Identify which cell holds the provided text, then report its (X, Y) central coordinate. 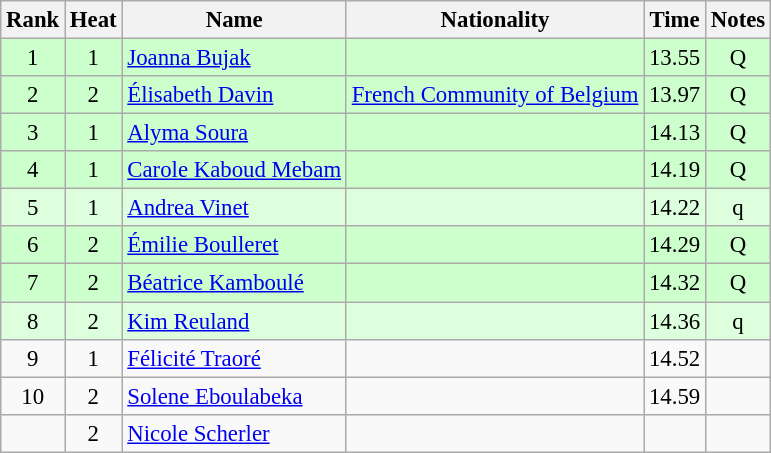
5 (33, 208)
6 (33, 245)
Béatrice Kamboulé (234, 283)
Élisabeth Davin (234, 95)
9 (33, 358)
Notes (738, 20)
Nicole Scherler (234, 433)
Solene Eboulabeka (234, 396)
14.36 (675, 321)
13.97 (675, 95)
Nationality (494, 20)
14.29 (675, 245)
13.55 (675, 58)
Rank (33, 20)
14.59 (675, 396)
4 (33, 170)
8 (33, 321)
Heat (94, 20)
14.13 (675, 133)
14.52 (675, 358)
10 (33, 396)
7 (33, 283)
French Community of Belgium (494, 95)
Name (234, 20)
14.32 (675, 283)
Félicité Traoré (234, 358)
Joanna Bujak (234, 58)
Alyma Soura (234, 133)
Andrea Vinet (234, 208)
3 (33, 133)
14.22 (675, 208)
Kim Reuland (234, 321)
Carole Kaboud Mebam (234, 170)
14.19 (675, 170)
Émilie Boulleret (234, 245)
Time (675, 20)
